Output the [X, Y] coordinate of the center of the cell containing the given text.  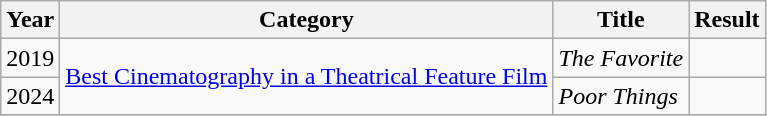
Poor Things [621, 96]
Result [727, 20]
Category [306, 20]
2019 [30, 58]
2024 [30, 96]
Title [621, 20]
Best Cinematography in a Theatrical Feature Film [306, 77]
Year [30, 20]
The Favorite [621, 58]
